Pinpoint the cell where the given text exists, returning its [X, Y] midpoint coordinate. 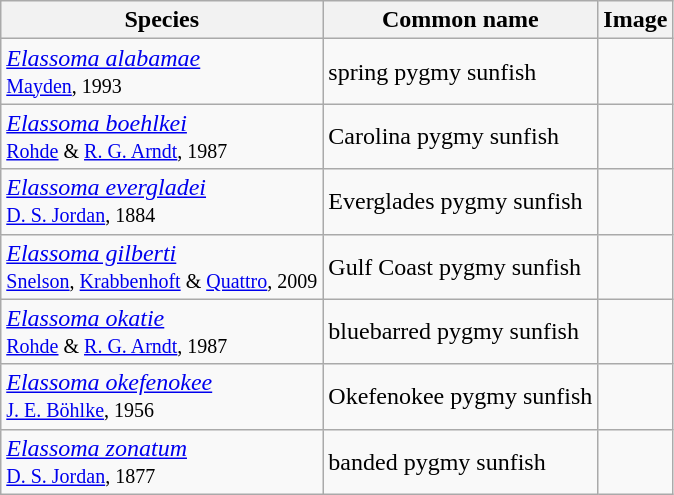
spring pygmy sunfish [460, 72]
Elassoma zonatumD. S. Jordan, 1877 [162, 462]
Carolina pygmy sunfish [460, 136]
Elassoma okatieRohde & R. G. Arndt, 1987 [162, 332]
Species [162, 20]
Image [636, 20]
Elassoma gilbertiSnelson, Krabbenhoft & Quattro, 2009 [162, 266]
Elassoma boehlkeiRohde & R. G. Arndt, 1987 [162, 136]
Elassoma evergladeiD. S. Jordan, 1884 [162, 202]
Common name [460, 20]
Okefenokee pygmy sunfish [460, 396]
Everglades pygmy sunfish [460, 202]
Elassoma okefenokeeJ. E. Böhlke, 1956 [162, 396]
banded pygmy sunfish [460, 462]
bluebarred pygmy sunfish [460, 332]
Elassoma alabamaeMayden, 1993 [162, 72]
Gulf Coast pygmy sunfish [460, 266]
